Scan for the cell matching the given text and deliver its (X, Y) coordinate at center. 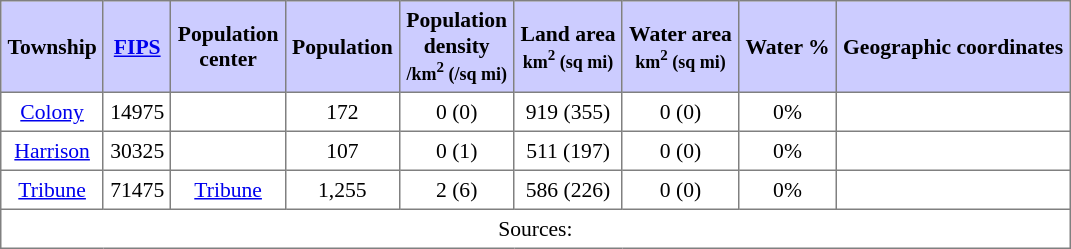
586 (226) (568, 190)
Sources: (536, 228)
Geographic coordinates (953, 47)
Land areakm2 (sq mi) (568, 47)
2 (6) (457, 190)
107 (342, 150)
Colony (52, 112)
0 (1) (457, 150)
172 (342, 112)
Populationcenter (228, 47)
919 (355) (568, 112)
511 (197) (568, 150)
Water % (788, 47)
71475 (136, 190)
Township (52, 47)
14975 (136, 112)
Harrison (52, 150)
FIPS (136, 47)
Populationdensity/km2 (/sq mi) (457, 47)
Population (342, 47)
Water areakm2 (sq mi) (680, 47)
30325 (136, 150)
1,255 (342, 190)
